Return the (X, Y) coordinate for the center point of the cell that contains the specified text.  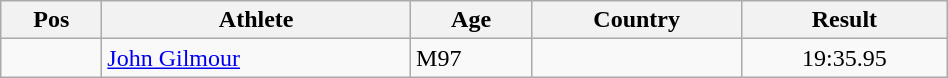
Country (637, 20)
Age (472, 20)
19:35.95 (845, 58)
Pos (52, 20)
John Gilmour (256, 58)
Athlete (256, 20)
Result (845, 20)
M97 (472, 58)
